Find where the given text appears and provide that cell's center as [x, y] coordinate. 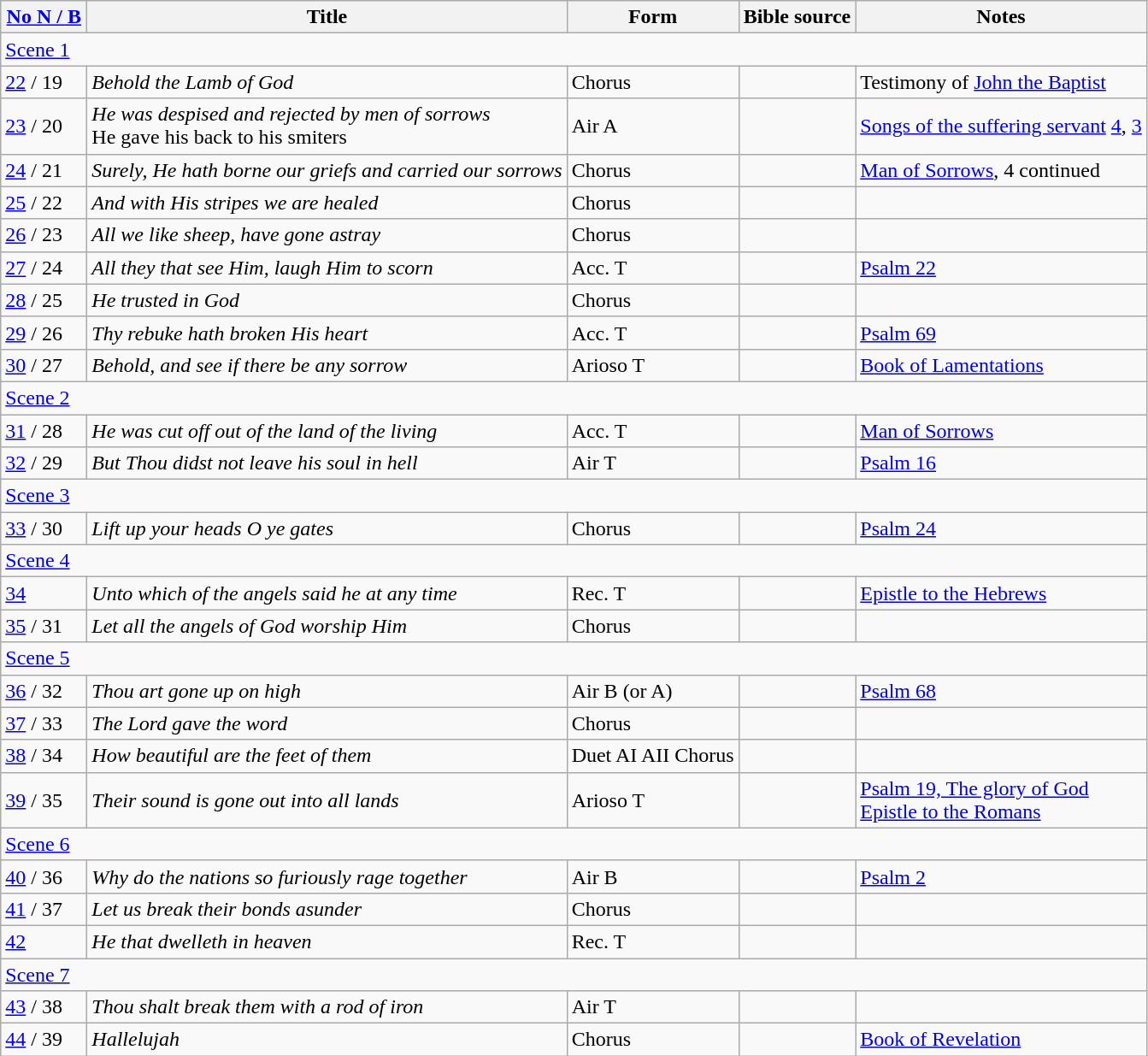
26 / 23 [44, 235]
But Thou didst not leave his soul in hell [327, 463]
Notes [1002, 17]
Scene 5 [574, 658]
Scene 2 [574, 398]
Thou shalt break them with a rod of iron [327, 1007]
32 / 29 [44, 463]
29 / 26 [44, 333]
23 / 20 [44, 127]
24 / 21 [44, 170]
Behold, and see if there be any sorrow [327, 365]
30 / 27 [44, 365]
27 / 24 [44, 268]
39 / 35 [44, 800]
Psalm 68 [1002, 691]
Book of Lamentations [1002, 365]
44 / 39 [44, 1040]
Testimony of John the Baptist [1002, 82]
All we like sheep, have gone astray [327, 235]
Why do the nations so furiously rage together [327, 876]
Thy rebuke hath broken His heart [327, 333]
Their sound is gone out into all lands [327, 800]
Thou art gone up on high [327, 691]
25 / 22 [44, 203]
38 / 34 [44, 756]
Hallelujah [327, 1040]
No N / B [44, 17]
Songs of the suffering servant 4, 3 [1002, 127]
Scene 6 [574, 844]
Psalm 19, The glory of God Epistle to the Romans [1002, 800]
Title [327, 17]
33 / 30 [44, 528]
36 / 32 [44, 691]
Air A [653, 127]
He trusted in God [327, 300]
Psalm 24 [1002, 528]
Psalm 16 [1002, 463]
Epistle to the Hebrews [1002, 593]
All they that see Him, laugh Him to scorn [327, 268]
28 / 25 [44, 300]
He was despised and rejected by men of sorrows He gave his back to his smiters [327, 127]
31 / 28 [44, 430]
Psalm 69 [1002, 333]
Scene 3 [574, 496]
Book of Revelation [1002, 1040]
The Lord gave the word [327, 723]
And with His stripes we are healed [327, 203]
He that dwelleth in heaven [327, 941]
Form [653, 17]
Psalm 22 [1002, 268]
Man of Sorrows, 4 continued [1002, 170]
37 / 33 [44, 723]
Duet AI AII Chorus [653, 756]
Scene 4 [574, 561]
40 / 36 [44, 876]
22 / 19 [44, 82]
Psalm 2 [1002, 876]
Man of Sorrows [1002, 430]
How beautiful are the feet of them [327, 756]
Air B [653, 876]
Bible source [797, 17]
Scene 1 [574, 50]
Let all the angels of God worship Him [327, 626]
Behold the Lamb of God [327, 82]
42 [44, 941]
Air B (or A) [653, 691]
Scene 7 [574, 974]
43 / 38 [44, 1007]
Unto which of the angels said he at any time [327, 593]
34 [44, 593]
Lift up your heads O ye gates [327, 528]
Surely, He hath borne our griefs and carried our sorrows [327, 170]
41 / 37 [44, 909]
He was cut off out of the land of the living [327, 430]
Let us break their bonds asunder [327, 909]
35 / 31 [44, 626]
